Pinpoint the cell where the given text exists, returning its [X, Y] midpoint coordinate. 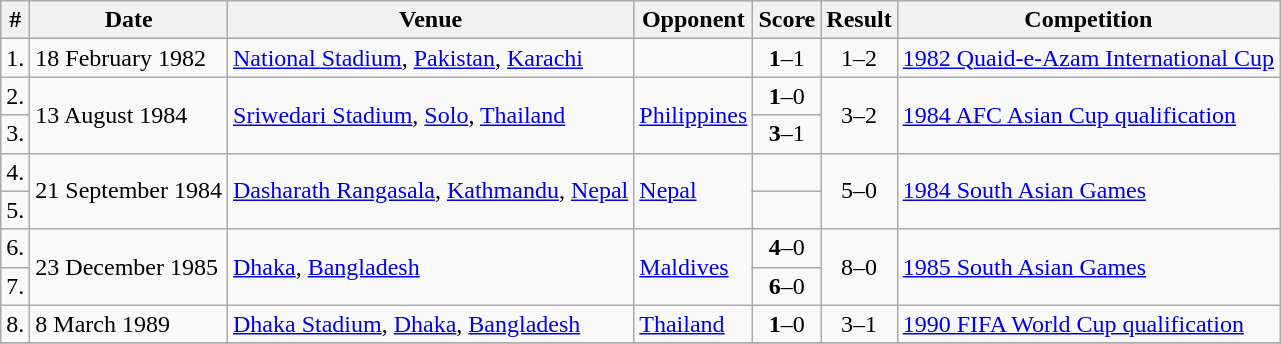
Competition [1088, 20]
Date [129, 20]
Thailand [694, 324]
1. [16, 58]
6–0 [787, 286]
Dasharath Rangasala, Kathmandu, Nepal [431, 191]
3. [16, 134]
5. [16, 210]
7. [16, 286]
21 September 1984 [129, 191]
18 February 1982 [129, 58]
13 August 1984 [129, 115]
8 March 1989 [129, 324]
1–1 [787, 58]
5–0 [859, 191]
Sriwedari Stadium, Solo, Thailand [431, 115]
Dhaka Stadium, Dhaka, Bangladesh [431, 324]
4–0 [787, 248]
# [16, 20]
Score [787, 20]
Maldives [694, 267]
6. [16, 248]
Nepal [694, 191]
Venue [431, 20]
Result [859, 20]
3–2 [859, 115]
4. [16, 172]
8–0 [859, 267]
1–2 [859, 58]
1990 FIFA World Cup qualification [1088, 324]
Philippines [694, 115]
1984 South Asian Games [1088, 191]
1985 South Asian Games [1088, 267]
23 December 1985 [129, 267]
1982 Quaid-e-Azam International Cup [1088, 58]
Opponent [694, 20]
National Stadium, Pakistan, Karachi [431, 58]
Dhaka, Bangladesh [431, 267]
1984 AFC Asian Cup qualification [1088, 115]
8. [16, 324]
2. [16, 96]
